Provide the (x, y) coordinate of the cell's center where the given text is located.  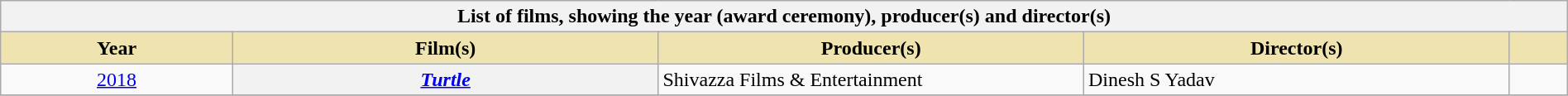
Film(s) (445, 48)
List of films, showing the year (award ceremony), producer(s) and director(s) (784, 17)
Shivazza Films & Entertainment (872, 79)
Turtle (445, 79)
Producer(s) (872, 48)
Director(s) (1297, 48)
2018 (117, 79)
Year (117, 48)
Dinesh S Yadav (1297, 79)
